For the text-containing cell, return its midpoint in (X, Y) coordinate format. 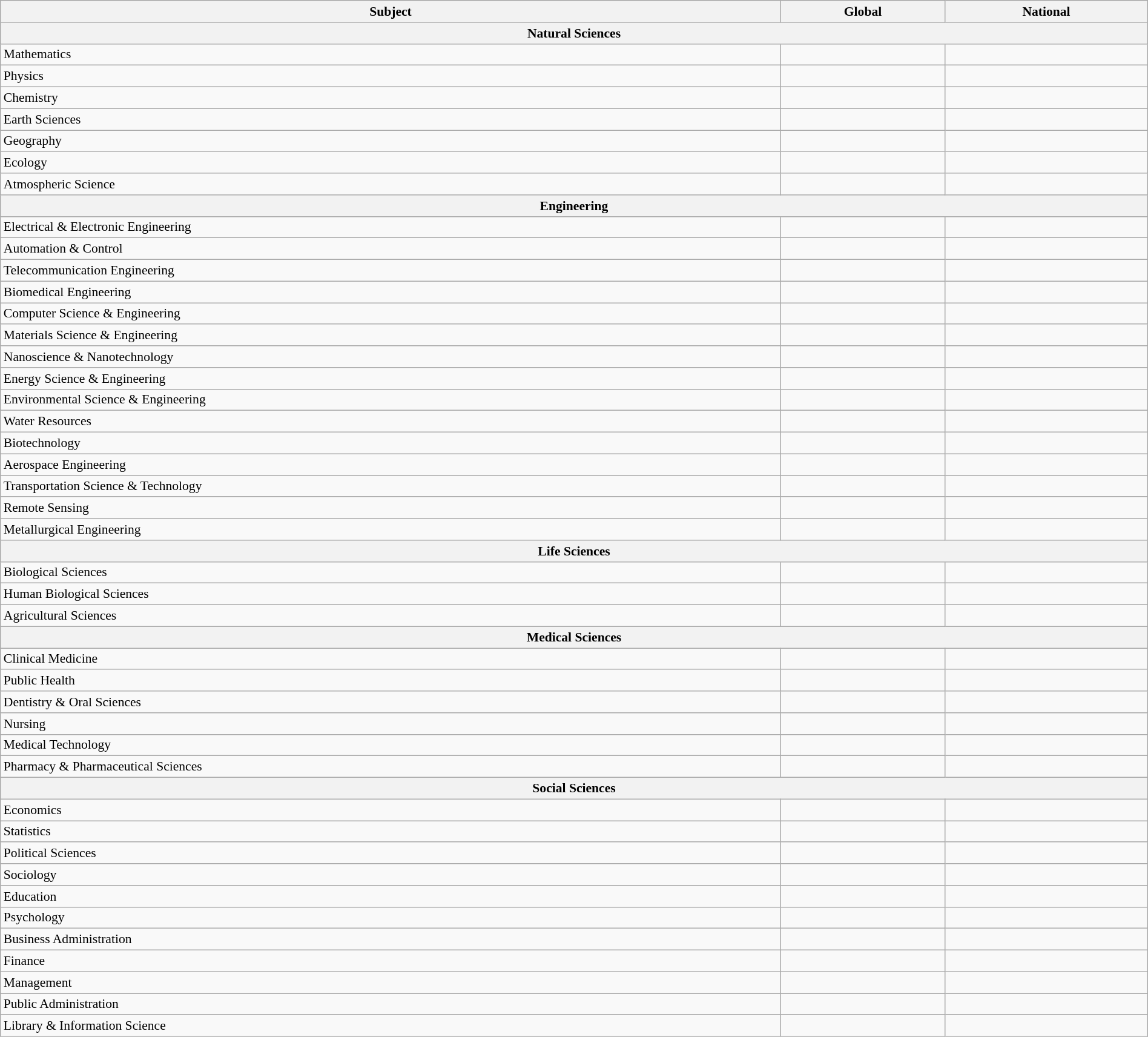
Materials Science & Engineering (391, 336)
Public Administration (391, 1004)
Engineering (574, 206)
Global (863, 12)
Environmental Science & Engineering (391, 400)
Clinical Medicine (391, 659)
Geography (391, 141)
Metallurgical Engineering (391, 529)
National (1046, 12)
Water Resources (391, 422)
Psychology (391, 918)
Atmospheric Science (391, 184)
Mathematics (391, 55)
Biotechnology (391, 443)
Public Health (391, 681)
Social Sciences (574, 789)
Dentistry & Oral Sciences (391, 702)
Education (391, 896)
Biological Sciences (391, 572)
Natural Sciences (574, 33)
Electrical & Electronic Engineering (391, 227)
Ecology (391, 163)
Nanoscience & Nanotechnology (391, 357)
Sociology (391, 875)
Medical Sciences (574, 637)
Subject (391, 12)
Finance (391, 961)
Medical Technology (391, 745)
Physics (391, 76)
Management (391, 982)
Human Biological Sciences (391, 594)
Chemistry (391, 98)
Library & Information Science (391, 1026)
Energy Science & Engineering (391, 379)
Telecommunication Engineering (391, 271)
Transportation Science & Technology (391, 486)
Political Sciences (391, 853)
Automation & Control (391, 249)
Statistics (391, 832)
Earth Sciences (391, 119)
Computer Science & Engineering (391, 314)
Business Administration (391, 939)
Economics (391, 810)
Pharmacy & Pharmaceutical Sciences (391, 767)
Nursing (391, 724)
Life Sciences (574, 551)
Remote Sensing (391, 508)
Biomedical Engineering (391, 292)
Aerospace Engineering (391, 465)
Agricultural Sciences (391, 616)
